Detect which cell encompasses the target text, then output its [X, Y] center coordinate. 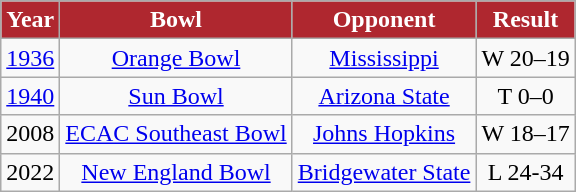
Opponent [384, 20]
Arizona State [384, 96]
2022 [30, 172]
Year [30, 20]
Mississippi [384, 58]
W 18–17 [526, 134]
Orange Bowl [176, 58]
L 24-34 [526, 172]
Johns Hopkins [384, 134]
New England Bowl [176, 172]
1940 [30, 96]
W 20–19 [526, 58]
Sun Bowl [176, 96]
Result [526, 20]
ECAC Southeast Bowl [176, 134]
1936 [30, 58]
2008 [30, 134]
Bowl [176, 20]
T 0–0 [526, 96]
Bridgewater State [384, 172]
